Locate the cell with the specified text and output its [X, Y] center coordinate. 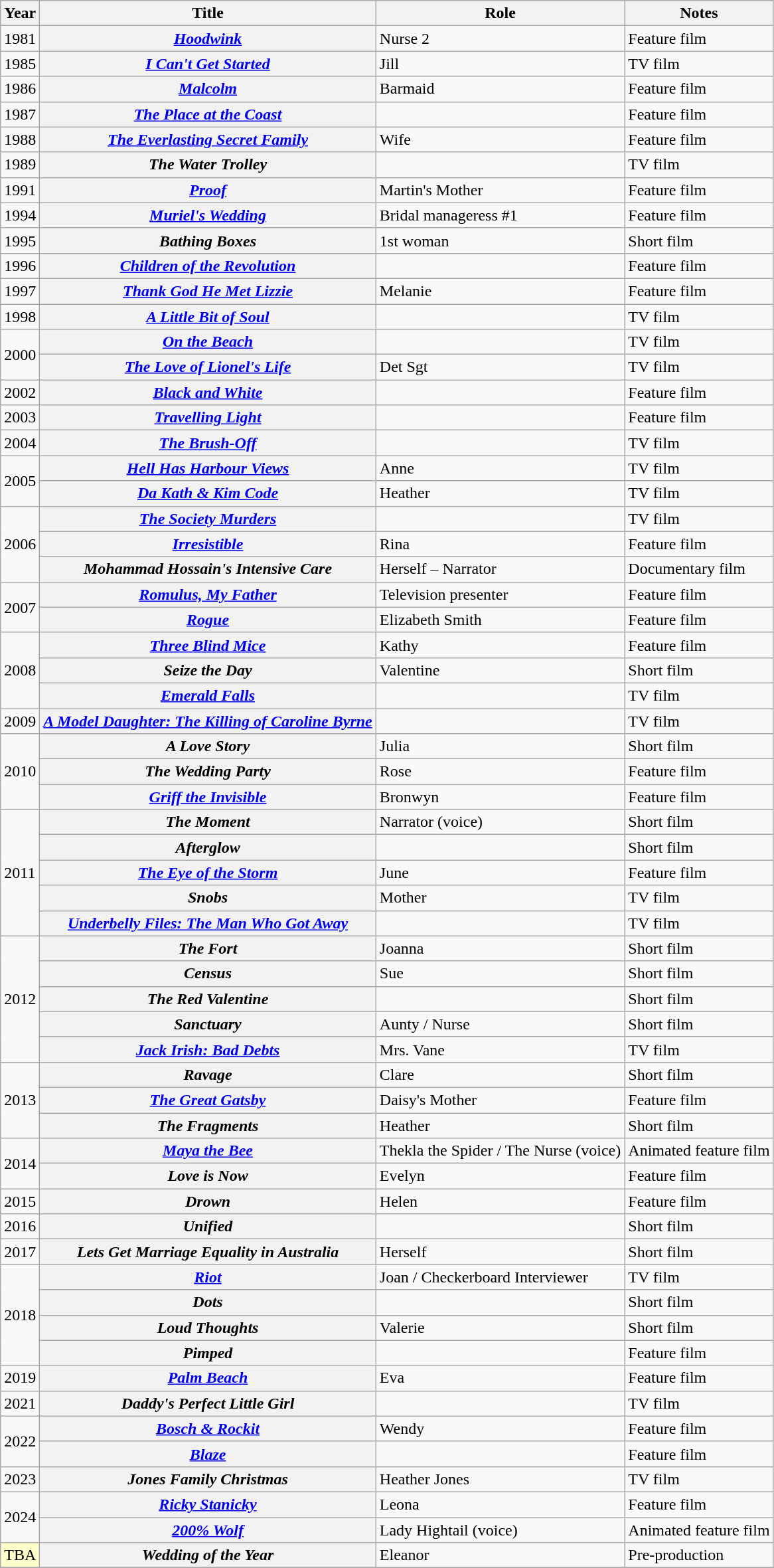
The Everlasting Secret Family [208, 139]
Palm Beach [208, 1378]
1991 [20, 190]
Irresistible [208, 544]
Malcolm [208, 89]
2010 [20, 772]
Seize the Day [208, 670]
Notes [699, 13]
Joan / Checkerboard Interviewer [501, 1277]
Lady Hightail (voice) [501, 1529]
The Brush-Off [208, 443]
2006 [20, 544]
Afterglow [208, 847]
On the Beach [208, 342]
Leona [501, 1504]
Nurse 2 [501, 39]
1997 [20, 291]
Joanna [501, 948]
Underbelly Files: The Man Who Got Away [208, 923]
The Society Murders [208, 519]
Romulus, My Father [208, 594]
The Great Gatsby [208, 1100]
Blaze [208, 1454]
Kathy [501, 645]
Jack Irish: Bad Debts [208, 1049]
1988 [20, 139]
Eva [501, 1378]
1986 [20, 89]
Maya the Bee [208, 1151]
Snobs [208, 898]
A Model Daughter: The Killing of Caroline Byrne [208, 721]
Martin's Mother [501, 190]
Wendy [501, 1429]
Daisy's Mother [501, 1100]
The Fragments [208, 1126]
1981 [20, 39]
2005 [20, 481]
Loud Thoughts [208, 1328]
Bridal manageress #1 [501, 215]
Jill [501, 64]
The Fort [208, 948]
A Love Story [208, 746]
The Wedding Party [208, 772]
Mother [501, 898]
1995 [20, 240]
Muriel's Wedding [208, 215]
2003 [20, 418]
Eleanor [501, 1555]
Herself – Narrator [501, 569]
2009 [20, 721]
2002 [20, 392]
Jones Family Christmas [208, 1479]
2015 [20, 1201]
TBA [20, 1555]
Julia [501, 746]
Sanctuary [208, 1024]
Hoodwink [208, 39]
Television presenter [501, 594]
2013 [20, 1100]
Mohammad Hossain's Intensive Care [208, 569]
200% Wolf [208, 1529]
Narrator (voice) [501, 822]
1998 [20, 317]
Heather Jones [501, 1479]
Rina [501, 544]
The Love of Lionel's Life [208, 367]
I Can't Get Started [208, 64]
Hell Has Harbour Views [208, 468]
Det Sgt [501, 367]
Ricky Stanicky [208, 1504]
2016 [20, 1227]
Census [208, 974]
Riot [208, 1277]
Dots [208, 1302]
Children of the Revolution [208, 266]
Daddy's Perfect Little Girl [208, 1403]
June [501, 873]
1989 [20, 165]
2000 [20, 355]
Melanie [501, 291]
1996 [20, 266]
Elizabeth Smith [501, 620]
2022 [20, 1441]
Documentary film [699, 569]
Bosch & Rockit [208, 1429]
2021 [20, 1403]
Helen [501, 1201]
Pre-production [699, 1555]
1994 [20, 215]
Mrs. Vane [501, 1049]
Anne [501, 468]
2019 [20, 1378]
Bathing Boxes [208, 240]
Evelyn [501, 1176]
The Red Valentine [208, 999]
2014 [20, 1164]
2018 [20, 1315]
The Place at the Coast [208, 114]
Thekla the Spider / The Nurse (voice) [501, 1151]
Year [20, 13]
Thank God He Met Lizzie [208, 291]
Sue [501, 974]
Aunty / Nurse [501, 1024]
Title [208, 13]
Barmaid [501, 89]
The Moment [208, 822]
Ravage [208, 1075]
2008 [20, 670]
Rose [501, 772]
2011 [20, 873]
Three Blind Mice [208, 645]
Lets Get Marriage Equality in Australia [208, 1252]
1st woman [501, 240]
Travelling Light [208, 418]
Pimped [208, 1353]
1987 [20, 114]
Emerald Falls [208, 695]
2007 [20, 607]
Love is Now [208, 1176]
Unified [208, 1227]
Herself [501, 1252]
Proof [208, 190]
2012 [20, 999]
Valerie [501, 1328]
Wife [501, 139]
Wedding of the Year [208, 1555]
Rogue [208, 620]
2017 [20, 1252]
Role [501, 13]
Black and White [208, 392]
Griff the Invisible [208, 797]
A Little Bit of Soul [208, 317]
1985 [20, 64]
The Water Trolley [208, 165]
The Eye of the Storm [208, 873]
Bronwyn [501, 797]
2023 [20, 1479]
Clare [501, 1075]
Valentine [501, 670]
Drown [208, 1201]
2004 [20, 443]
2024 [20, 1517]
Da Kath & Kim Code [208, 493]
